Output the [x, y] coordinate of the center of the cell containing the given text.  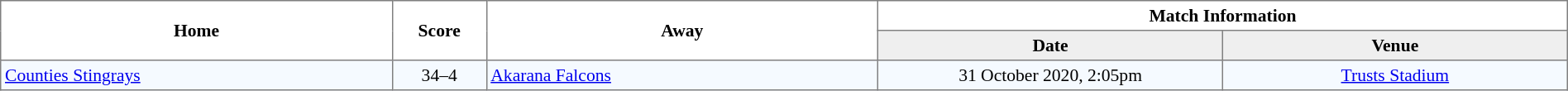
Date [1050, 45]
34–4 [439, 75]
Away [682, 31]
Trusts Stadium [1394, 75]
Akarana Falcons [682, 75]
Score [439, 31]
Venue [1394, 45]
Counties Stingrays [197, 75]
Match Information [1223, 16]
Home [197, 31]
31 October 2020, 2:05pm [1050, 75]
